For the text-containing cell, return its midpoint in [X, Y] coordinate format. 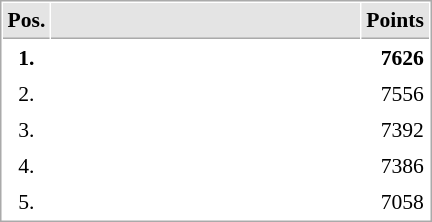
3. [26, 129]
7058 [396, 201]
7392 [396, 129]
2. [26, 93]
Pos. [26, 21]
1. [26, 57]
5. [26, 201]
7626 [396, 57]
7556 [396, 93]
7386 [396, 165]
Points [396, 21]
4. [26, 165]
